Capture the cell that displays the provided text and extract its (X, Y) central coordinate. 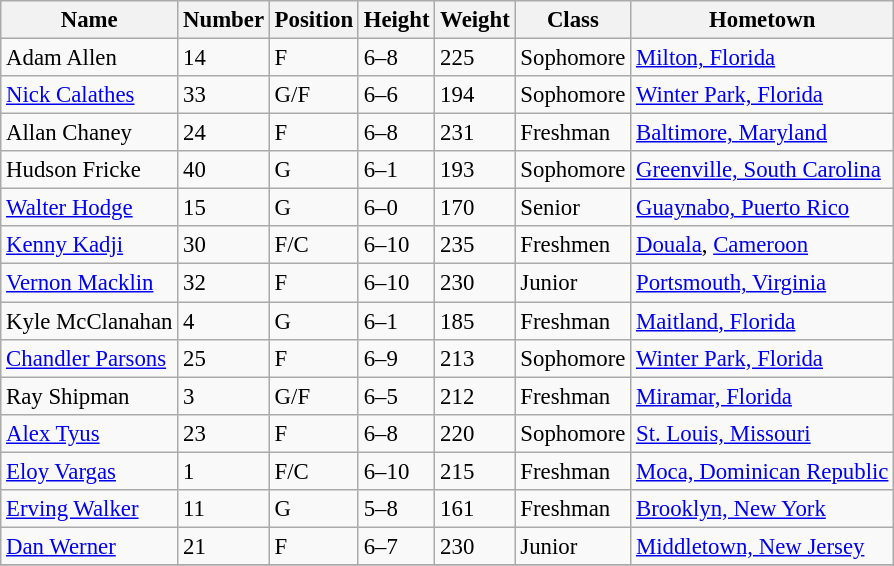
40 (224, 170)
194 (475, 95)
Baltimore, Maryland (762, 133)
Name (90, 20)
32 (224, 283)
212 (475, 396)
Freshmen (573, 245)
6–9 (396, 358)
Hometown (762, 20)
6–5 (396, 396)
Miramar, Florida (762, 396)
Kyle McClanahan (90, 321)
Class (573, 20)
Middletown, New Jersey (762, 546)
Greenville, South Carolina (762, 170)
Adam Allen (90, 58)
Guaynabo, Puerto Rico (762, 208)
Walter Hodge (90, 208)
Number (224, 20)
3 (224, 396)
Vernon Macklin (90, 283)
170 (475, 208)
Nick Calathes (90, 95)
Erving Walker (90, 509)
30 (224, 245)
23 (224, 433)
6–6 (396, 95)
21 (224, 546)
15 (224, 208)
24 (224, 133)
161 (475, 509)
Alex Tyus (90, 433)
Maitland, Florida (762, 321)
1 (224, 471)
Chandler Parsons (90, 358)
225 (475, 58)
Ray Shipman (90, 396)
33 (224, 95)
Dan Werner (90, 546)
Allan Chaney (90, 133)
185 (475, 321)
St. Louis, Missouri (762, 433)
215 (475, 471)
5–8 (396, 509)
14 (224, 58)
Hudson Fricke (90, 170)
193 (475, 170)
220 (475, 433)
25 (224, 358)
11 (224, 509)
235 (475, 245)
Height (396, 20)
Milton, Florida (762, 58)
231 (475, 133)
Kenny Kadji (90, 245)
Portsmouth, Virginia (762, 283)
6–0 (396, 208)
6–7 (396, 546)
Position (314, 20)
Brooklyn, New York (762, 509)
Senior (573, 208)
Douala, Cameroon (762, 245)
Moca, Dominican Republic (762, 471)
4 (224, 321)
213 (475, 358)
Weight (475, 20)
Eloy Vargas (90, 471)
